Return (X, Y) of the center of cell containing provided text 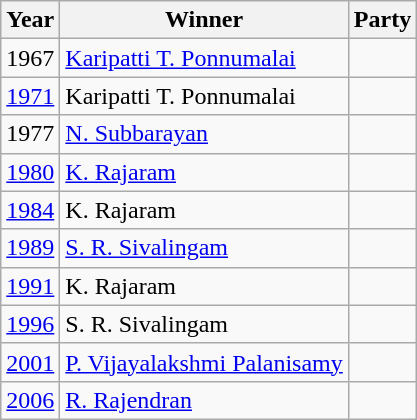
1971 (30, 96)
1996 (30, 324)
1980 (30, 172)
1984 (30, 210)
2006 (30, 400)
Party (382, 20)
N. Subbarayan (204, 134)
1989 (30, 248)
Year (30, 20)
1977 (30, 134)
Winner (204, 20)
R. Rajendran (204, 400)
P. Vijayalakshmi Palanisamy (204, 362)
2001 (30, 362)
1967 (30, 58)
1991 (30, 286)
